Output the (x, y) coordinate of the center of the cell containing the given text.  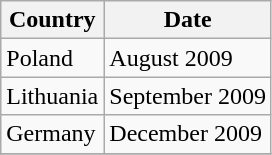
Date (188, 20)
August 2009 (188, 58)
Country (52, 20)
December 2009 (188, 134)
Germany (52, 134)
September 2009 (188, 96)
Lithuania (52, 96)
Poland (52, 58)
